Search for the cell housing the specified text and yield its (X, Y) center coordinate. 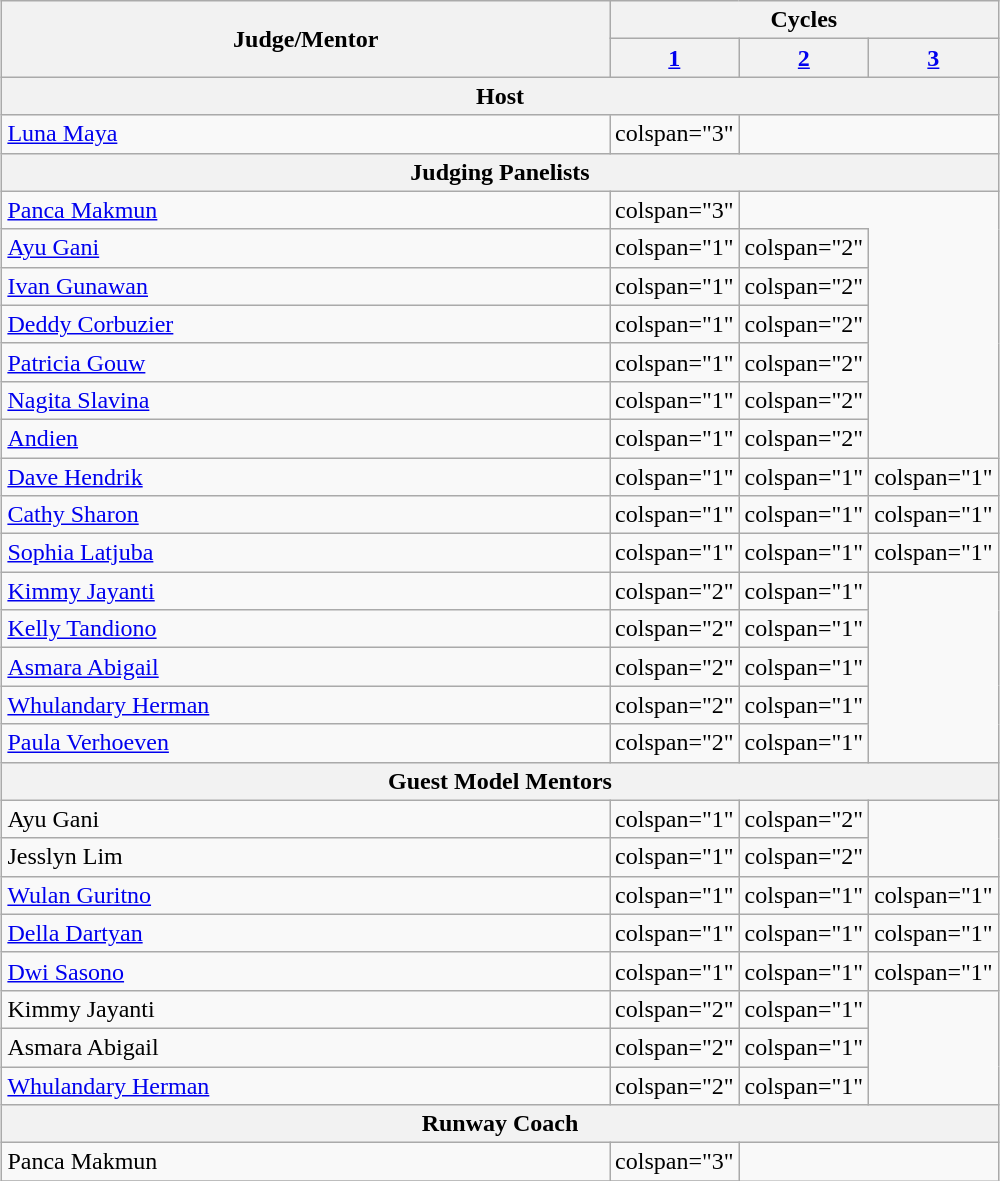
Andien (306, 438)
Della Dartyan (306, 933)
Guest Model Mentors (500, 781)
Patricia Gouw (306, 362)
Sophia Latjuba (306, 553)
Wulan Guritno (306, 895)
Judging Panelists (500, 172)
1 (675, 58)
Nagita Slavina (306, 400)
2 (804, 58)
Luna Maya (306, 134)
Dwi Sasono (306, 971)
Jesslyn Lim (306, 857)
Cathy Sharon (306, 515)
Host (500, 96)
Deddy Corbuzier (306, 324)
Paula Verhoeven (306, 743)
Judge/Mentor (306, 39)
Ivan Gunawan (306, 286)
Cycles (804, 20)
Runway Coach (500, 1124)
Dave Hendrik (306, 477)
3 (934, 58)
Kelly Tandiono (306, 629)
